Return the (x, y) coordinate for the center point of the cell that contains the specified text.  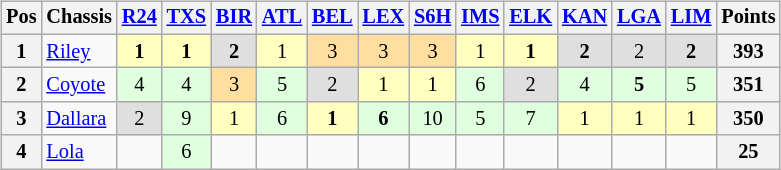
IMS (480, 18)
350 (748, 119)
Dallara (78, 119)
7 (530, 119)
25 (748, 152)
BEL (332, 18)
BIR (234, 18)
TXS (186, 18)
S6H (432, 18)
393 (748, 51)
Lola (78, 152)
Pos (21, 18)
Coyote (78, 85)
351 (748, 85)
9 (186, 119)
KAN (584, 18)
LGA (639, 18)
10 (432, 119)
LIM (691, 18)
ELK (530, 18)
Riley (78, 51)
Chassis (78, 18)
Points (748, 18)
ATL (282, 18)
LEX (384, 18)
R24 (140, 18)
